Locate the cell with the specified text and output its (x, y) center coordinate. 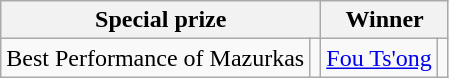
Fou Ts'ong (380, 58)
Winner (385, 20)
Best Performance of Mazurkas (156, 58)
Special prize (161, 20)
